Pinpoint the cell where the given text exists, returning its [X, Y] midpoint coordinate. 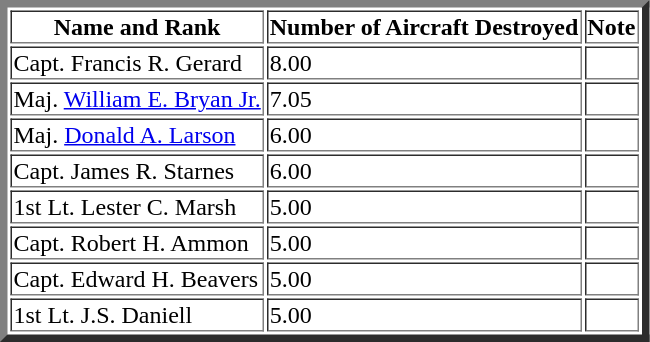
1st Lt. Lester C. Marsh [136, 206]
Maj. William E. Bryan Jr. [136, 98]
Capt. Robert H. Ammon [136, 242]
1st Lt. J.S. Daniell [136, 314]
Number of Aircraft Destroyed [424, 26]
7.05 [424, 98]
Note [611, 26]
Name and Rank [136, 26]
8.00 [424, 62]
Capt. Francis R. Gerard [136, 62]
Capt. Edward H. Beavers [136, 278]
Capt. James R. Starnes [136, 170]
Maj. Donald A. Larson [136, 134]
